Pinpoint the cell where the given text exists, returning its [x, y] midpoint coordinate. 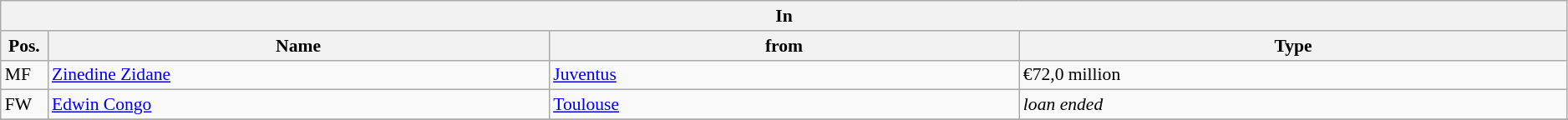
Type [1293, 46]
Name [298, 46]
Juventus [784, 75]
FW [24, 105]
In [784, 16]
Pos. [24, 46]
from [784, 46]
€72,0 million [1293, 75]
Edwin Congo [298, 105]
Toulouse [784, 105]
Zinedine Zidane [298, 75]
MF [24, 75]
loan ended [1293, 105]
